For the text-containing cell, return its midpoint in (x, y) coordinate format. 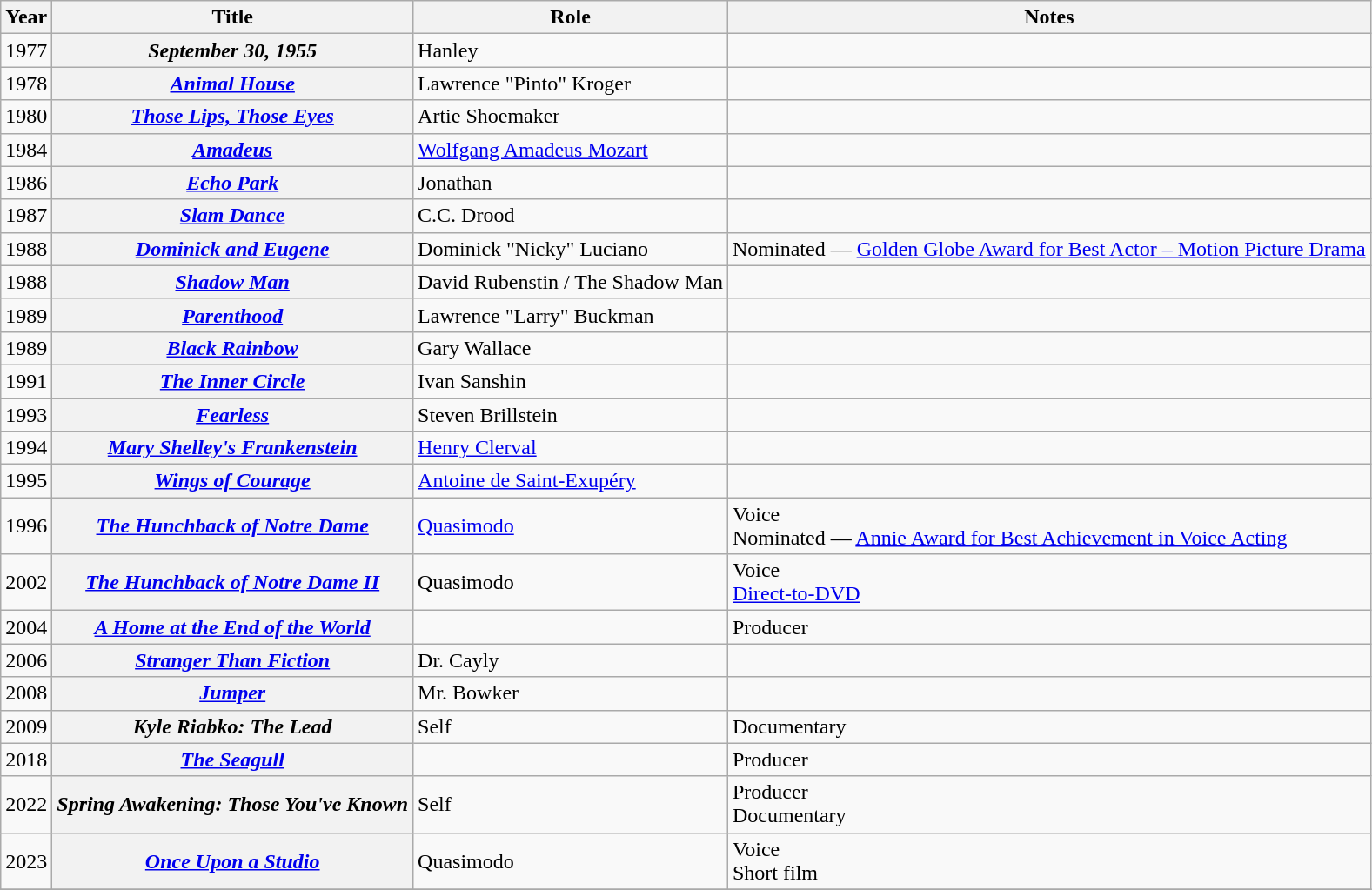
Year (26, 17)
1993 (26, 415)
Mr. Bowker (571, 693)
Lawrence "Pinto" Kroger (571, 84)
Those Lips, Those Eyes (233, 117)
Antoine de Saint-Exupéry (571, 481)
Jumper (233, 693)
2023 (26, 861)
1991 (26, 381)
VoiceShort film (1049, 861)
Slam Dance (233, 216)
2008 (26, 693)
Fearless (233, 415)
1978 (26, 84)
September 30, 1955 (233, 50)
Dominick "Nicky" Luciano (571, 249)
1977 (26, 50)
2018 (26, 760)
Henry Clerval (571, 448)
C.C. Drood (571, 216)
Echo Park (233, 183)
Documentary (1049, 726)
VoiceDirect-to-DVD (1049, 583)
1984 (26, 150)
2009 (26, 726)
1996 (26, 525)
Once Upon a Studio (233, 861)
2002 (26, 583)
The Inner Circle (233, 381)
Dominick and Eugene (233, 249)
Jonathan (571, 183)
A Home at the End of the World (233, 627)
Parenthood (233, 315)
Artie Shoemaker (571, 117)
Kyle Riabko: The Lead (233, 726)
2022 (26, 804)
Ivan Sanshin (571, 381)
Mary Shelley's Frankenstein (233, 448)
Gary Wallace (571, 348)
Steven Brillstein (571, 415)
Shadow Man (233, 282)
The Hunchback of Notre Dame II (233, 583)
Notes (1049, 17)
1987 (26, 216)
VoiceNominated — Annie Award for Best Achievement in Voice Acting (1049, 525)
Wolfgang Amadeus Mozart (571, 150)
Title (233, 17)
ProducerDocumentary (1049, 804)
Nominated — Golden Globe Award for Best Actor – Motion Picture Drama (1049, 249)
Dr. Cayly (571, 660)
2004 (26, 627)
Black Rainbow (233, 348)
Lawrence "Larry" Buckman (571, 315)
Stranger Than Fiction (233, 660)
Amadeus (233, 150)
1980 (26, 117)
The Hunchback of Notre Dame (233, 525)
1986 (26, 183)
1995 (26, 481)
David Rubenstin / The Shadow Man (571, 282)
2006 (26, 660)
Animal House (233, 84)
Hanley (571, 50)
Wings of Courage (233, 481)
Role (571, 17)
1994 (26, 448)
The Seagull (233, 760)
Spring Awakening: Those You've Known (233, 804)
